Identify which cell holds the provided text, then report its [X, Y] central coordinate. 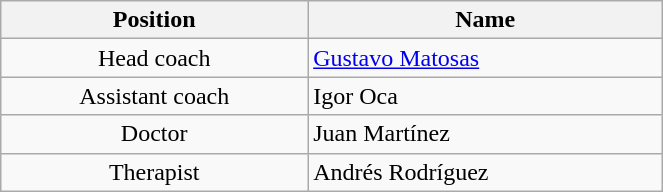
Doctor [154, 134]
Gustavo Matosas [486, 58]
Juan Martínez [486, 134]
Andrés Rodríguez [486, 172]
Igor Oca [486, 96]
Head coach [154, 58]
Position [154, 20]
Name [486, 20]
Therapist [154, 172]
Assistant coach [154, 96]
